Find where the given text appears and provide that cell's center as (X, Y) coordinate. 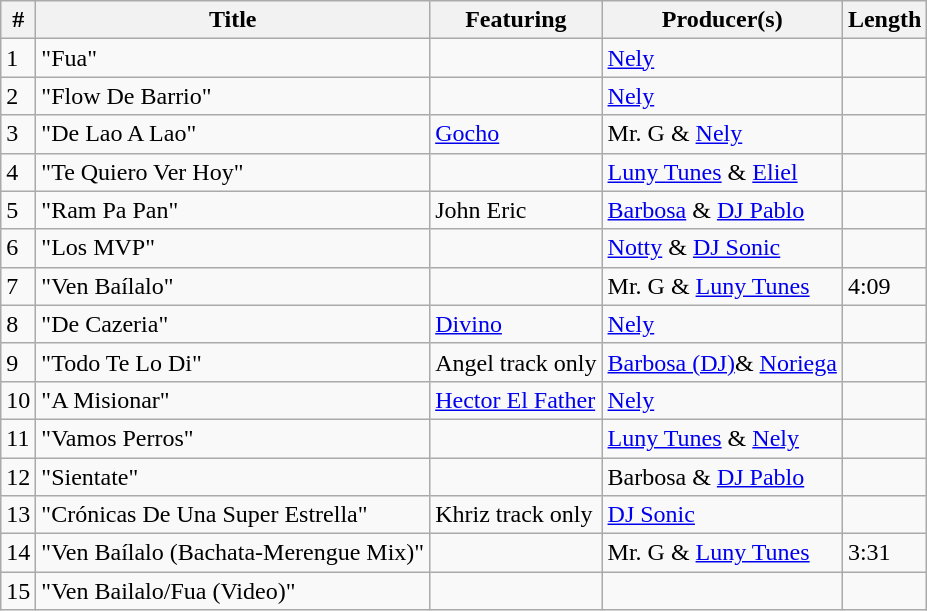
John Eric (516, 210)
"De Lao A Lao" (233, 134)
Barbosa (DJ)& Noriega (722, 362)
Khriz track only (516, 515)
"Crónicas De Una Super Estrella" (233, 515)
# (18, 20)
Angel track only (516, 362)
2 (18, 96)
3 (18, 134)
5 (18, 210)
15 (18, 591)
6 (18, 248)
4 (18, 172)
4:09 (884, 286)
"Vamos Perros" (233, 438)
11 (18, 438)
Divino (516, 324)
Mr. G & Nely (722, 134)
7 (18, 286)
"De Cazeria" (233, 324)
Length (884, 20)
Featuring (516, 20)
DJ Sonic (722, 515)
"Ven Baílalo (Bachata-Merengue Mix)" (233, 553)
"Los MVP" (233, 248)
"Ven Bailalo/Fua (Video)" (233, 591)
"Te Quiero Ver Hoy" (233, 172)
"Ram Pa Pan" (233, 210)
Luny Tunes & Nely (722, 438)
8 (18, 324)
3:31 (884, 553)
"Todo Te Lo Di" (233, 362)
"Fua" (233, 58)
Title (233, 20)
Gocho (516, 134)
Hector El Father (516, 400)
Luny Tunes & Eliel (722, 172)
"A Misionar" (233, 400)
"Ven Baílalo" (233, 286)
Producer(s) (722, 20)
13 (18, 515)
12 (18, 477)
9 (18, 362)
Notty & DJ Sonic (722, 248)
"Sientate" (233, 477)
14 (18, 553)
1 (18, 58)
10 (18, 400)
"Flow De Barrio" (233, 96)
